Search for the cell housing the specified text and yield its [x, y] center coordinate. 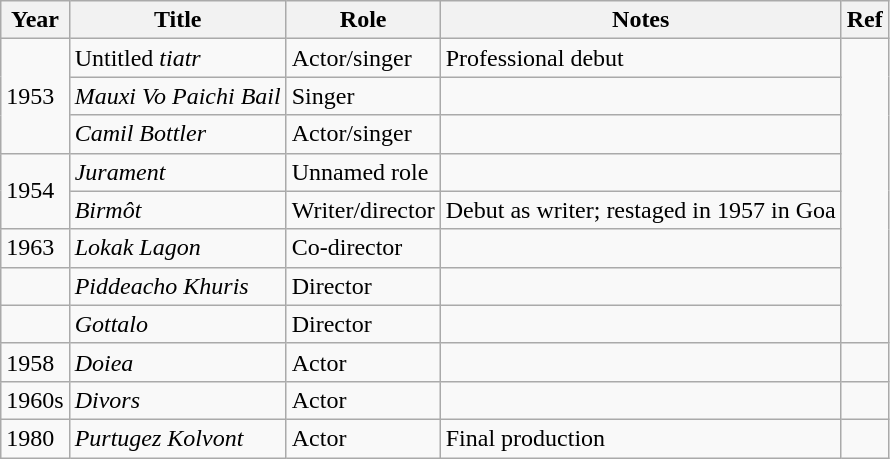
Doiea [178, 362]
Piddeacho Khuris [178, 286]
Final production [640, 438]
Unnamed role [363, 172]
Ref [864, 20]
1960s [35, 400]
Camil Bottler [178, 134]
1958 [35, 362]
1953 [35, 96]
Title [178, 20]
1963 [35, 248]
Co-director [363, 248]
Debut as writer; restaged in 1957 in Goa [640, 210]
Untitled tiatr [178, 58]
Writer/director [363, 210]
Gottalo [178, 324]
Purtugez Kolvont [178, 438]
Singer [363, 96]
Notes [640, 20]
Mauxi Vo Paichi Bail [178, 96]
Year [35, 20]
Lokak Lagon [178, 248]
Jurament [178, 172]
Professional debut [640, 58]
1980 [35, 438]
Divors [178, 400]
1954 [35, 191]
Role [363, 20]
Birmôt [178, 210]
